Scan for the cell matching the given text and deliver its [x, y] coordinate at center. 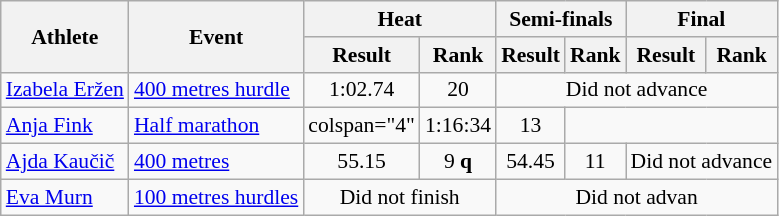
Did not finish [400, 197]
colspan="4" [362, 126]
1:02.74 [362, 90]
13 [530, 126]
Izabela Eržen [65, 90]
400 metres hurdle [216, 90]
Semi-finals [560, 19]
Eva Murn [65, 197]
400 metres [216, 162]
54.45 [530, 162]
55.15 [362, 162]
Did not advan [636, 197]
1:16:34 [458, 126]
Event [216, 36]
Anja Fink [65, 126]
Half marathon [216, 126]
Ajda Kaučič [65, 162]
9 q [458, 162]
20 [458, 90]
11 [596, 162]
Heat [400, 19]
100 metres hurdles [216, 197]
Athlete [65, 36]
Final [702, 19]
